Detect which cell encompasses the target text, then output its (x, y) center coordinate. 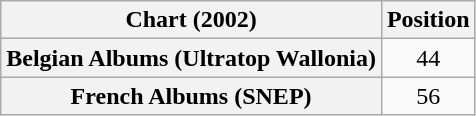
Chart (2002) (192, 20)
Belgian Albums (Ultratop Wallonia) (192, 58)
56 (428, 96)
French Albums (SNEP) (192, 96)
44 (428, 58)
Position (428, 20)
